Capture the cell that displays the provided text and extract its [x, y] central coordinate. 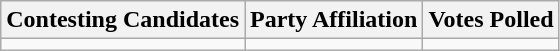
Votes Polled [491, 20]
Contesting Candidates [123, 20]
Party Affiliation [334, 20]
